Detect which cell encompasses the target text, then output its [x, y] center coordinate. 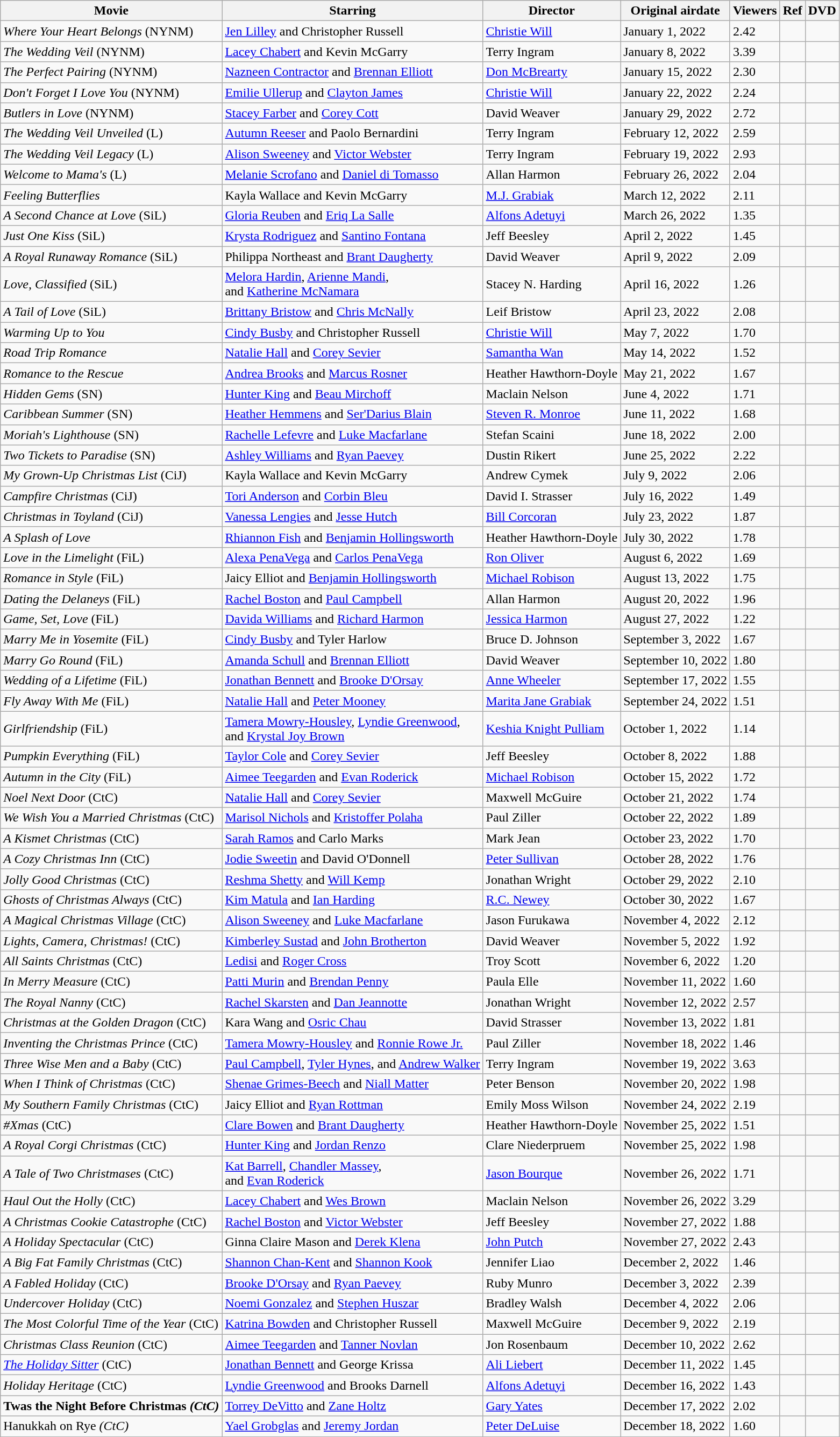
Cindy Busby and Christopher Russell [353, 332]
Jolly Good Christmas (CtC) [111, 879]
Holiday Heritage (CtC) [111, 1385]
A Second Chance at Love (SiL) [111, 215]
2.02 [755, 1406]
The Wedding Veil Unveiled (L) [111, 133]
A Kismet Christmas (CtC) [111, 838]
2.93 [755, 154]
November 4, 2022 [675, 920]
3.63 [755, 1064]
Tori Anderson and Corbin Bleu [353, 496]
1.75 [755, 578]
Hidden Gems (SN) [111, 394]
January 22, 2022 [675, 93]
Lights, Camera, Christmas! (CtC) [111, 941]
2.08 [755, 312]
November 6, 2022 [675, 961]
Kimberley Sustad and John Brotherton [353, 941]
Caribbean Summer (SN) [111, 414]
#Xmas (CtC) [111, 1125]
Rachelle Lefevre and Luke Macfarlane [353, 435]
October 15, 2022 [675, 777]
Campfire Christmas (CiJ) [111, 496]
Stacey Farber and Corey Cott [353, 113]
David Strasser [552, 1023]
Ron Oliver [552, 557]
Movie [111, 11]
Tamera Mowry-Housley and Ronnie Rowe Jr. [353, 1043]
Jason Furukawa [552, 920]
Kara Wang and Osric Chau [353, 1023]
Yael Grobglas and Jeremy Jordan [353, 1426]
Cindy Busby and Tyler Harlow [353, 640]
Autumn in the City (FiL) [111, 777]
Gary Yates [552, 1406]
Love in the Limelight (FiL) [111, 557]
Alison Sweeney and Victor Webster [353, 154]
Marry Go Round (FiL) [111, 660]
2.09 [755, 257]
A Magical Christmas Village (CtC) [111, 920]
Paula Elle [552, 982]
Just One Kiss (SiL) [111, 236]
Amanda Schull and Brennan Elliott [353, 660]
Original airdate [675, 11]
Jennifer Liao [552, 1262]
Girlfriendship (FiL) [111, 728]
November 13, 2022 [675, 1023]
1.52 [755, 353]
Autumn Reeser and Paolo Bernardini [353, 133]
Love, Classified (SiL) [111, 284]
Rhiannon Fish and Benjamin Hollingsworth [353, 537]
Christmas Class Reunion (CtC) [111, 1344]
Clare Niederpruem [552, 1145]
December 3, 2022 [675, 1283]
Peter DeLuise [552, 1426]
September 10, 2022 [675, 660]
Shannon Chan-Kent and Shannon Kook [353, 1262]
Butlers in Love (NYNM) [111, 113]
2.62 [755, 1344]
2.42 [755, 31]
2.30 [755, 72]
November 19, 2022 [675, 1064]
1.55 [755, 681]
Twas the Night Before Christmas (CtC) [111, 1406]
Aimee Teegarden and Evan Roderick [353, 777]
June 4, 2022 [675, 394]
February 26, 2022 [675, 174]
Paul Campbell, Tyler Hynes, and Andrew Walker [353, 1064]
Melanie Scrofano and Daniel di Tomasso [353, 174]
Director [552, 11]
1.14 [755, 728]
Jen Lilley and Christopher Russell [353, 31]
Marry Me in Yosemite (FiL) [111, 640]
1.74 [755, 797]
April 16, 2022 [675, 284]
Road Trip Romance [111, 353]
1.80 [755, 660]
Welcome to Mama's (L) [111, 174]
July 23, 2022 [675, 516]
Keshia Knight Pulliam [552, 728]
2.00 [755, 435]
January 29, 2022 [675, 113]
September 17, 2022 [675, 681]
A Big Fat Family Christmas (CtC) [111, 1262]
December 2, 2022 [675, 1262]
1.81 [755, 1023]
Don McBrearty [552, 72]
Ledisi and Roger Cross [353, 961]
December 16, 2022 [675, 1385]
The Perfect Pairing (NYNM) [111, 72]
Jonathan Bennett and George Krissa [353, 1365]
Haul Out the Holly (CtC) [111, 1201]
October 1, 2022 [675, 728]
2.24 [755, 93]
March 26, 2022 [675, 215]
Game, Set, Love (FiL) [111, 619]
October 8, 2022 [675, 756]
Krysta Rodriguez and Santino Fontana [353, 236]
David I. Strasser [552, 496]
Peter Sullivan [552, 859]
Lyndie Greenwood and Brooks Darnell [353, 1385]
Dustin Rikert [552, 455]
July 30, 2022 [675, 537]
1.26 [755, 284]
Where Your Heart Belongs (NYNM) [111, 31]
DVD [822, 11]
December 18, 2022 [675, 1426]
Stacey N. Harding [552, 284]
October 22, 2022 [675, 818]
The Holiday Sitter (CtC) [111, 1365]
Ruby Munro [552, 1283]
September 3, 2022 [675, 640]
December 9, 2022 [675, 1324]
June 25, 2022 [675, 455]
Torrey DeVitto and Zane Holtz [353, 1406]
2.11 [755, 195]
My Grown-Up Christmas List (CiJ) [111, 476]
Rachel Skarsten and Dan Jeannotte [353, 1002]
Davida Williams and Richard Harmon [353, 619]
Jonathan Bennett and Brooke D'Orsay [353, 681]
Stefan Scaini [552, 435]
Jodie Sweetin and David O'Donnell [353, 859]
1.78 [755, 537]
Bill Corcoran [552, 516]
1.43 [755, 1385]
February 19, 2022 [675, 154]
May 14, 2022 [675, 353]
1.76 [755, 859]
May 7, 2022 [675, 332]
Christmas at the Golden Dragon (CtC) [111, 1023]
Ginna Claire Mason and Derek Klena [353, 1242]
Alison Sweeney and Luke Macfarlane [353, 920]
Bradley Walsh [552, 1304]
2.72 [755, 113]
M.J. Grabiak [552, 195]
Shenae Grimes-Beech and Niall Matter [353, 1084]
Jaicy Elliot and Ryan Rottman [353, 1105]
Steven R. Monroe [552, 414]
Clare Bowen and Brant Daugherty [353, 1125]
The Wedding Veil (NYNM) [111, 52]
2.59 [755, 133]
January 1, 2022 [675, 31]
July 16, 2022 [675, 496]
1.20 [755, 961]
Aimee Teegarden and Tanner Novlan [353, 1344]
Romance to the Rescue [111, 373]
May 21, 2022 [675, 373]
Katrina Bowden and Christopher Russell [353, 1324]
1.92 [755, 941]
Pumpkin Everything (FiL) [111, 756]
Ashley Williams and Ryan Paevey [353, 455]
Mark Jean [552, 838]
Inventing the Christmas Prince (CtC) [111, 1043]
A Tail of Love (SiL) [111, 312]
2.04 [755, 174]
In Merry Measure (CtC) [111, 982]
January 15, 2022 [675, 72]
2.10 [755, 879]
Hanukkah on Rye (CtC) [111, 1426]
November 24, 2022 [675, 1105]
Fly Away With Me (FiL) [111, 701]
Taylor Cole and Corey Sevier [353, 756]
3.39 [755, 52]
Feeling Butterflies [111, 195]
A Holiday Spectacular (CtC) [111, 1242]
1.72 [755, 777]
March 12, 2022 [675, 195]
Tamera Mowry-Housley, Lyndie Greenwood, and Krystal Joy Brown [353, 728]
A Splash of Love [111, 537]
Kim Matula and Ian Harding [353, 900]
A Christmas Cookie Catastrophe (CtC) [111, 1221]
2.39 [755, 1283]
Rachel Boston and Victor Webster [353, 1221]
The Most Colorful Time of the Year (CtC) [111, 1324]
September 24, 2022 [675, 701]
December 17, 2022 [675, 1406]
Romance in Style (FiL) [111, 578]
October 21, 2022 [675, 797]
June 18, 2022 [675, 435]
Three Wise Men and a Baby (CtC) [111, 1064]
Don't Forget I Love You (NYNM) [111, 93]
2.12 [755, 920]
February 12, 2022 [675, 133]
1.87 [755, 516]
1.69 [755, 557]
Warming Up to You [111, 332]
August 27, 2022 [675, 619]
Andrea Brooks and Marcus Rosner [353, 373]
1.68 [755, 414]
December 11, 2022 [675, 1365]
August 13, 2022 [675, 578]
August 6, 2022 [675, 557]
Melora Hardin, Arienne Mandi, and Katherine McNamara [353, 284]
Hunter King and Beau Mirchoff [353, 394]
April 23, 2022 [675, 312]
Kat Barrell, Chandler Massey, and Evan Roderick [353, 1173]
Peter Benson [552, 1084]
2.43 [755, 1242]
My Southern Family Christmas (CtC) [111, 1105]
July 9, 2022 [675, 476]
We Wish You a Married Christmas (CtC) [111, 818]
1.35 [755, 215]
Dating the Delaneys (FiL) [111, 599]
1.22 [755, 619]
Patti Murin and Brendan Penny [353, 982]
Moriah's Lighthouse (SN) [111, 435]
November 18, 2022 [675, 1043]
Reshma Shetty and Will Kemp [353, 879]
Brooke D'Orsay and Ryan Paevey [353, 1283]
A Fabled Holiday (CtC) [111, 1283]
October 23, 2022 [675, 838]
Anne Wheeler [552, 681]
Lacey Chabert and Kevin McGarry [353, 52]
All Saints Christmas (CtC) [111, 961]
A Cozy Christmas Inn (CtC) [111, 859]
Jon Rosenbaum [552, 1344]
Brittany Bristow and Chris McNally [353, 312]
November 5, 2022 [675, 941]
Jessica Harmon [552, 619]
Starring [353, 11]
When I Think of Christmas (CtC) [111, 1084]
Emily Moss Wilson [552, 1105]
A Royal Runaway Romance (SiL) [111, 257]
Marita Jane Grabiak [552, 701]
Bruce D. Johnson [552, 640]
The Wedding Veil Legacy (L) [111, 154]
A Tale of Two Christmases (CtC) [111, 1173]
Gloria Reuben and Eriq La Salle [353, 215]
Jaicy Elliot and Benjamin Hollingsworth [353, 578]
Wedding of a Lifetime (FiL) [111, 681]
October 29, 2022 [675, 879]
R.C. Newey [552, 900]
Heather Hemmens and Ser'Darius Blain [353, 414]
Natalie Hall and Peter Mooney [353, 701]
Troy Scott [552, 961]
November 11, 2022 [675, 982]
June 11, 2022 [675, 414]
Noel Next Door (CtC) [111, 797]
November 12, 2022 [675, 1002]
Ali Liebert [552, 1365]
1.96 [755, 599]
3.29 [755, 1201]
Viewers [755, 11]
November 20, 2022 [675, 1084]
2.57 [755, 1002]
October 28, 2022 [675, 859]
Undercover Holiday (CtC) [111, 1304]
Andrew Cymek [552, 476]
Ref [793, 11]
Marisol Nichols and Kristoffer Polaha [353, 818]
August 20, 2022 [675, 599]
Noemi Gonzalez and Stephen Huszar [353, 1304]
Vanessa Lengies and Jesse Hutch [353, 516]
The Royal Nanny (CtC) [111, 1002]
October 30, 2022 [675, 900]
January 8, 2022 [675, 52]
John Putch [552, 1242]
Emilie Ullerup and Clayton James [353, 93]
April 2, 2022 [675, 236]
A Royal Corgi Christmas (CtC) [111, 1145]
Rachel Boston and Paul Campbell [353, 599]
Lacey Chabert and Wes Brown [353, 1201]
Nazneen Contractor and Brennan Elliott [353, 72]
Samantha Wan [552, 353]
Ghosts of Christmas Always (CtC) [111, 900]
December 4, 2022 [675, 1304]
Philippa Northeast and Brant Daugherty [353, 257]
Two Tickets to Paradise (SN) [111, 455]
1.89 [755, 818]
Jason Bourque [552, 1173]
Leif Bristow [552, 312]
Hunter King and Jordan Renzo [353, 1145]
1.49 [755, 496]
Sarah Ramos and Carlo Marks [353, 838]
Christmas in Toyland (CiJ) [111, 516]
April 9, 2022 [675, 257]
2.22 [755, 455]
December 10, 2022 [675, 1344]
Alexa PenaVega and Carlos PenaVega [353, 557]
